Locate the cell with the specified text and output its (x, y) center coordinate. 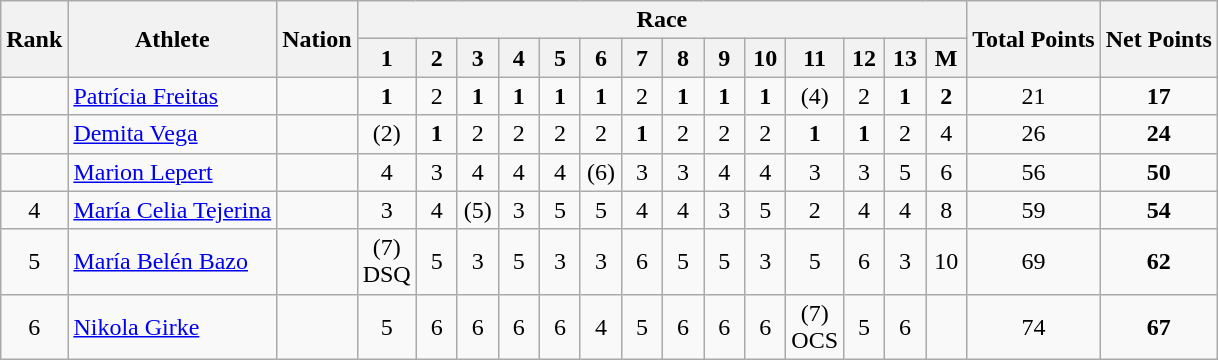
59 (1034, 210)
(5) (478, 210)
17 (1158, 96)
9 (724, 58)
(2) (386, 134)
Demita Vega (172, 134)
56 (1034, 172)
Patrícia Freitas (172, 96)
74 (1034, 326)
69 (1034, 262)
62 (1158, 262)
M (946, 58)
(7)OCS (815, 326)
Total Points (1034, 39)
Athlete (172, 39)
24 (1158, 134)
Marion Lepert (172, 172)
Race (662, 20)
7 (642, 58)
12 (864, 58)
Rank (34, 39)
(4) (815, 96)
13 (906, 58)
50 (1158, 172)
(6) (600, 172)
11 (815, 58)
Net Points (1158, 39)
María Celia Tejerina (172, 210)
21 (1034, 96)
Nikola Girke (172, 326)
54 (1158, 210)
26 (1034, 134)
María Belén Bazo (172, 262)
(7)DSQ (386, 262)
Nation (317, 39)
67 (1158, 326)
